Provide the (x, y) coordinate of the cell's center where the given text is located.  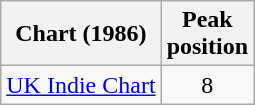
Chart (1986) (81, 34)
8 (207, 85)
UK Indie Chart (81, 85)
Peakposition (207, 34)
